Pinpoint the cell where the given text exists, returning its (X, Y) midpoint coordinate. 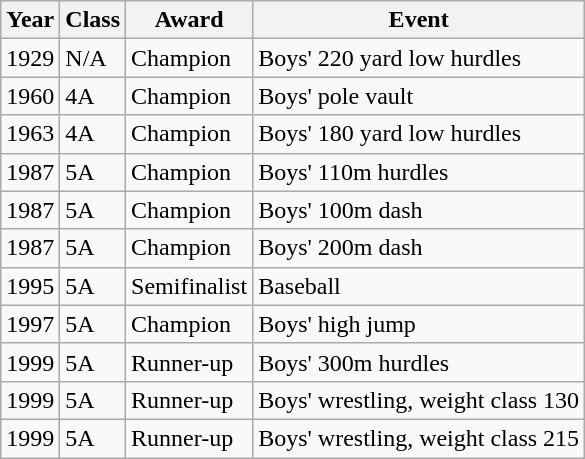
1960 (30, 96)
Boys' 100m dash (419, 210)
Boys' 180 yard low hurdles (419, 134)
Event (419, 20)
Boys' 300m hurdles (419, 362)
Boys' wrestling, weight class 130 (419, 400)
Boys' pole vault (419, 96)
Year (30, 20)
1963 (30, 134)
Class (93, 20)
N/A (93, 58)
Boys' 110m hurdles (419, 172)
Boys' 220 yard low hurdles (419, 58)
Boys' high jump (419, 324)
Baseball (419, 286)
1929 (30, 58)
1995 (30, 286)
Semifinalist (190, 286)
Award (190, 20)
Boys' 200m dash (419, 248)
Boys' wrestling, weight class 215 (419, 438)
1997 (30, 324)
